Return (X, Y) of the center of cell containing provided text 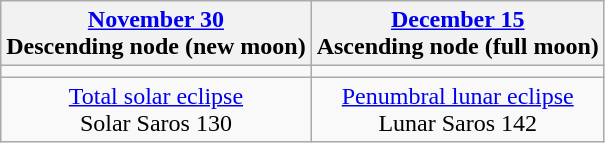
Total solar eclipseSolar Saros 130 (156, 110)
December 15Ascending node (full moon) (458, 34)
Penumbral lunar eclipseLunar Saros 142 (458, 110)
November 30Descending node (new moon) (156, 34)
